Scan for the cell matching the given text and deliver its (x, y) coordinate at center. 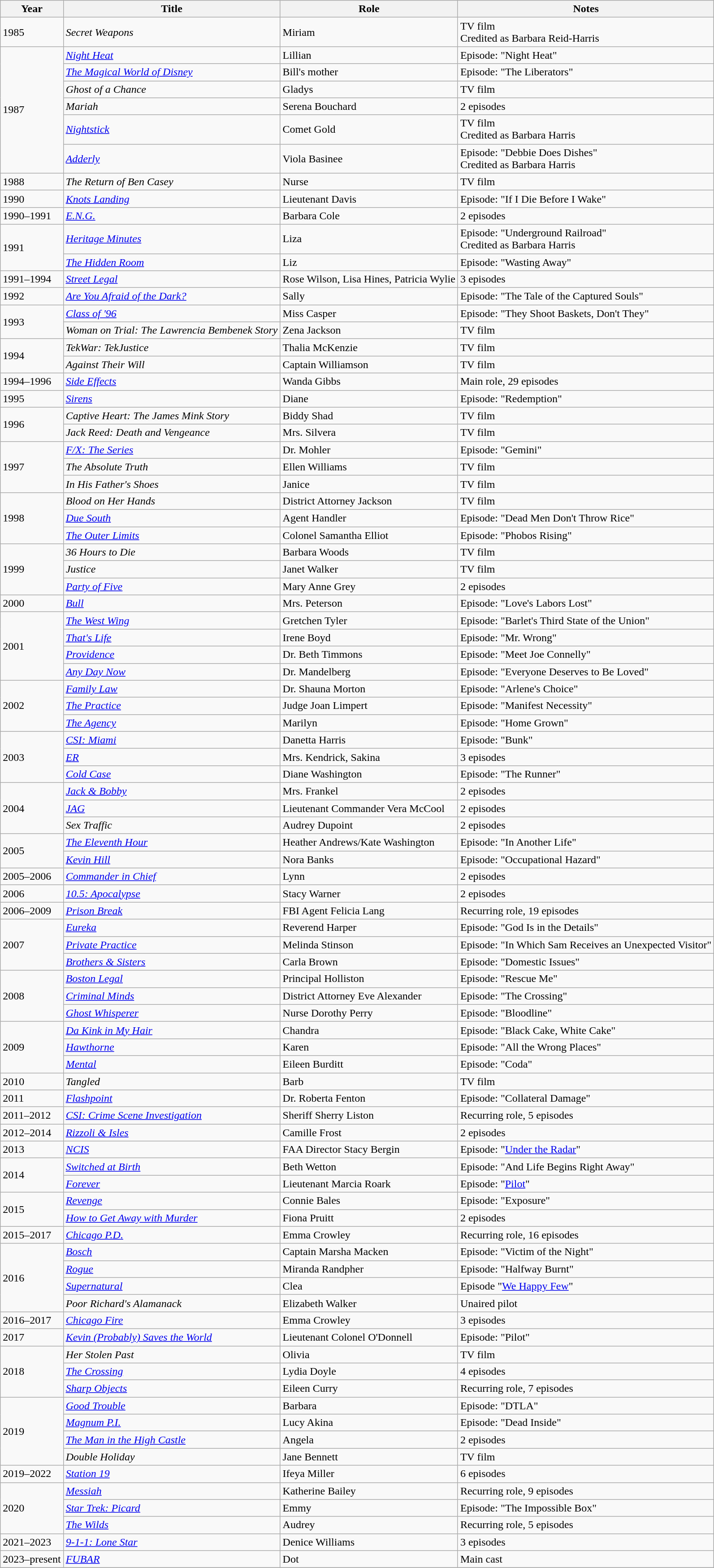
Main cast (586, 1559)
Irene Boyd (369, 638)
Episode: "They Shoot Baskets, Don't They" (586, 313)
Miranda Randpher (369, 1269)
2016–2017 (32, 1320)
Diane Washington (369, 774)
Episode: "Underground Railroad"Credited as Barbara Harris (586, 239)
1990–1991 (32, 216)
Jane Bennett (369, 1457)
Episode: "The Runner" (586, 774)
Role (369, 9)
Episode: "Under the Radar" (586, 1150)
Sally (369, 296)
Liza (369, 239)
10.5: Apocalypse (172, 894)
Clea (369, 1286)
Any Day Now (172, 672)
1997 (32, 467)
Nurse (369, 182)
2003 (32, 757)
Captain Marsha Macken (369, 1252)
Lynn (369, 877)
Marilyn (369, 723)
Jack & Bobby (172, 791)
2019 (32, 1431)
FUBAR (172, 1559)
The Wilds (172, 1525)
The Eleventh Hour (172, 843)
Brothers & Sisters (172, 962)
Knots Landing (172, 199)
Kevin (Probably) Saves the World (172, 1337)
1994–1996 (32, 382)
Criminal Minds (172, 996)
Episode: "Debbie Does Dishes"Credited as Barbara Harris (586, 159)
Gretchen Tyler (369, 621)
Thalia McKenzie (369, 347)
Episode: "The Impossible Box" (586, 1508)
Recurring role, 16 episodes (586, 1235)
Private Practice (172, 945)
2015 (32, 1209)
TekWar: TekJustice (172, 347)
Judge Joan Limpert (369, 706)
36 Hours to Die (172, 552)
Lucy Akina (369, 1423)
Street Legal (172, 279)
2005–2006 (32, 877)
Captive Heart: The James Mink Story (172, 416)
Carla Brown (369, 962)
The Outer Limits (172, 535)
Ghost Whisperer (172, 1013)
Captain Williamson (369, 365)
FBI Agent Felicia Lang (369, 911)
Ghost of a Chance (172, 89)
Sirens (172, 399)
Camille Frost (369, 1133)
Recurring role, 7 episodes (586, 1389)
Eileen Burditt (369, 1064)
1988 (32, 182)
1994 (32, 356)
The West Wing (172, 621)
Agent Handler (369, 518)
Adderly (172, 159)
Night Heat (172, 55)
Messiah (172, 1491)
Flashpoint (172, 1099)
Audrey (369, 1525)
Eileen Curry (369, 1389)
Chicago P.D. (172, 1235)
Notes (586, 9)
Episode: "Occupational Hazard" (586, 860)
Sex Traffic (172, 825)
Episode: "The Tale of the Captured Souls" (586, 296)
Barbara (369, 1406)
Against Their Will (172, 365)
Elizabeth Walker (369, 1303)
9-1-1: Lone Star (172, 1542)
Viola Basinee (369, 159)
Connie Bales (369, 1201)
The Man in the High Castle (172, 1440)
Nightstick (172, 129)
Title (172, 9)
The Practice (172, 706)
Tangled (172, 1081)
Episode: "Victim of the Night" (586, 1252)
2011–2012 (32, 1116)
Episode: "Home Grown" (586, 723)
Revenge (172, 1201)
Boston Legal (172, 979)
Justice (172, 569)
Recurring role, 19 episodes (586, 911)
Denice Williams (369, 1542)
Bosch (172, 1252)
Episode: "Love's Labors Lost" (586, 604)
Episode: "Bloodline" (586, 1013)
1985 (32, 32)
2007 (32, 945)
Episode: "Coda" (586, 1064)
2005 (32, 851)
2004 (32, 808)
NCIS (172, 1150)
Episode: "Bunk" (586, 740)
Miss Casper (369, 313)
Melinda Stinson (369, 945)
Double Holiday (172, 1457)
2023–present (32, 1559)
Episode: "Exposure" (586, 1201)
Heather Andrews/Kate Washington (369, 843)
Mary Anne Grey (369, 586)
Wanda Gibbs (369, 382)
Mrs. Peterson (369, 604)
Lieutenant Davis (369, 199)
Episode: "Collateral Damage" (586, 1099)
Sheriff Sherry Liston (369, 1116)
Episode: "Wasting Away" (586, 262)
2008 (32, 996)
Episode: "God Is in the Details" (586, 928)
Episode: "Arlene's Choice" (586, 689)
2018 (32, 1372)
Family Law (172, 689)
1990 (32, 199)
Episode: "DTLA" (586, 1406)
Dr. Shauna Morton (369, 689)
Episode: "Black Cake, White Cake" (586, 1030)
Side Effects (172, 382)
Episode: "The Liberators" (586, 72)
Episode: "Redemption" (586, 399)
Forever (172, 1184)
2013 (32, 1150)
CSI: Miami (172, 740)
Main role, 29 episodes (586, 382)
Chicago Fire (172, 1320)
Olivia (369, 1355)
Biddy Shad (369, 416)
Blood on Her Hands (172, 501)
Lieutenant Colonel O'Donnell (369, 1337)
Reverend Harper (369, 928)
The Return of Ben Casey (172, 182)
The Absolute Truth (172, 467)
2014 (32, 1175)
6 episodes (586, 1474)
2012–2014 (32, 1133)
1995 (32, 399)
Episode: "Domestic Issues" (586, 962)
Principal Holliston (369, 979)
Episode: "All the Wrong Places" (586, 1047)
Heritage Minutes (172, 239)
Magnum P.I. (172, 1423)
District Attorney Jackson (369, 501)
Station 19 (172, 1474)
Diane (369, 399)
Episode "We Happy Few" (586, 1286)
1998 (32, 518)
Secret Weapons (172, 32)
Lieutenant Commander Vera McCool (369, 808)
2002 (32, 706)
Emmy (369, 1508)
2020 (32, 1508)
Stacy Warner (369, 894)
Bull (172, 604)
Jack Reed: Death and Vengeance (172, 433)
Hawthorne (172, 1047)
Good Trouble (172, 1406)
Episode: "Meet Joe Connelly" (586, 655)
Mariah (172, 106)
2019–2022 (32, 1474)
Rizzoli & Isles (172, 1133)
Miriam (369, 32)
Ellen Williams (369, 467)
Zena Jackson (369, 330)
2006 (32, 894)
Mrs. Silvera (369, 433)
The Hidden Room (172, 262)
Are You Afraid of the Dark? (172, 296)
Episode: "If I Die Before I Wake" (586, 199)
Cold Case (172, 774)
Dr. Mohler (369, 450)
Episode: "And Life Begins Right Away" (586, 1167)
Da Kink in My Hair (172, 1030)
Dr. Roberta Fenton (369, 1099)
2017 (32, 1337)
1992 (32, 296)
Episode: "Mr. Wrong" (586, 638)
Janice (369, 484)
Her Stolen Past (172, 1355)
2001 (32, 646)
Supernatural (172, 1286)
Fiona Pruitt (369, 1218)
2000 (32, 604)
The Crossing (172, 1372)
Liz (369, 262)
Lillian (369, 55)
Barbara Cole (369, 216)
Episode: "In Another Life" (586, 843)
Commander in Chief (172, 877)
The Magical World of Disney (172, 72)
2015–2017 (32, 1235)
1996 (32, 424)
Party of Five (172, 586)
2011 (32, 1099)
Unaired pilot (586, 1303)
The Agency (172, 723)
Dr. Beth Timmons (369, 655)
Colonel Samantha Elliot (369, 535)
Episode: "The Crossing" (586, 996)
2021–2023 (32, 1542)
Episode: "In Which Sam Receives an Unexpected Visitor" (586, 945)
ER (172, 757)
Star Trek: Picard (172, 1508)
Nora Banks (369, 860)
1993 (32, 322)
Lydia Doyle (369, 1372)
Year (32, 9)
TV filmCredited as Barbara Reid-Harris (586, 32)
Rogue (172, 1269)
District Attorney Eve Alexander (369, 996)
Episode: "Everyone Deserves to Be Loved" (586, 672)
Dot (369, 1559)
Danetta Harris (369, 740)
Lieutenant Marcia Roark (369, 1184)
1991 (32, 248)
Katherine Bailey (369, 1491)
Barb (369, 1081)
F/X: The Series (172, 450)
Audrey Dupoint (369, 825)
Episode: "Dead Inside" (586, 1423)
1991–1994 (32, 279)
Barbara Woods (369, 552)
Episode: "Night Heat" (586, 55)
Episode: "Manifest Necessity" (586, 706)
1987 (32, 110)
Janet Walker (369, 569)
Ifeya Miller (369, 1474)
Providence (172, 655)
JAG (172, 808)
Dr. Mandelberg (369, 672)
Due South (172, 518)
Episode: "Barlet's Third State of the Union" (586, 621)
1999 (32, 569)
2009 (32, 1047)
In His Father's Shoes (172, 484)
Poor Richard's Alamanack (172, 1303)
Episode: "Rescue Me" (586, 979)
2010 (32, 1081)
Serena Bouchard (369, 106)
Mental (172, 1064)
Nurse Dorothy Perry (369, 1013)
Episode: "Dead Men Don't Throw Rice" (586, 518)
Gladys (369, 89)
Mrs. Frankel (369, 791)
Mrs. Kendrick, Sakina (369, 757)
Beth Wetton (369, 1167)
CSI: Crime Scene Investigation (172, 1116)
Angela (369, 1440)
Bill's mother (369, 72)
2006–2009 (32, 911)
Comet Gold (369, 129)
Woman on Trial: The Lawrencia Bembenek Story (172, 330)
TV filmCredited as Barbara Harris (586, 129)
Prison Break (172, 911)
Sharp Objects (172, 1389)
FAA Director Stacy Bergin (369, 1150)
Eureka (172, 928)
Episode: "Gemini" (586, 450)
2016 (32, 1277)
Recurring role, 9 episodes (586, 1491)
4 episodes (586, 1372)
E.N.G. (172, 216)
How to Get Away with Murder (172, 1218)
Switched at Birth (172, 1167)
Rose Wilson, Lisa Hines, Patricia Wylie (369, 279)
Kevin Hill (172, 860)
Class of '96 (172, 313)
That's Life (172, 638)
Chandra (369, 1030)
Episode: "Phobos Rising" (586, 535)
Karen (369, 1047)
Episode: "Halfway Burnt" (586, 1269)
